Determine the [x, y] coordinate at the center of the cell enclosing the given text.  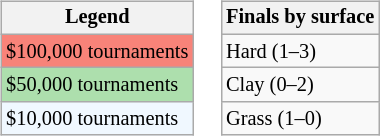
Grass (1–0) [300, 119]
Finals by surface [300, 18]
Hard (1–3) [300, 51]
Clay (0–2) [300, 85]
$50,000 tournaments [97, 85]
$10,000 tournaments [97, 119]
Legend [97, 18]
$100,000 tournaments [97, 51]
